Capture the cell that displays the provided text and extract its [X, Y] central coordinate. 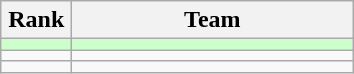
Rank [36, 20]
Team [212, 20]
